For the text-containing cell, return its midpoint in [x, y] coordinate format. 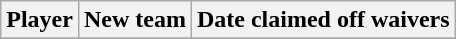
New team [134, 20]
Date claimed off waivers [323, 20]
Player [40, 20]
